Identify which cell holds the provided text, then report its [X, Y] central coordinate. 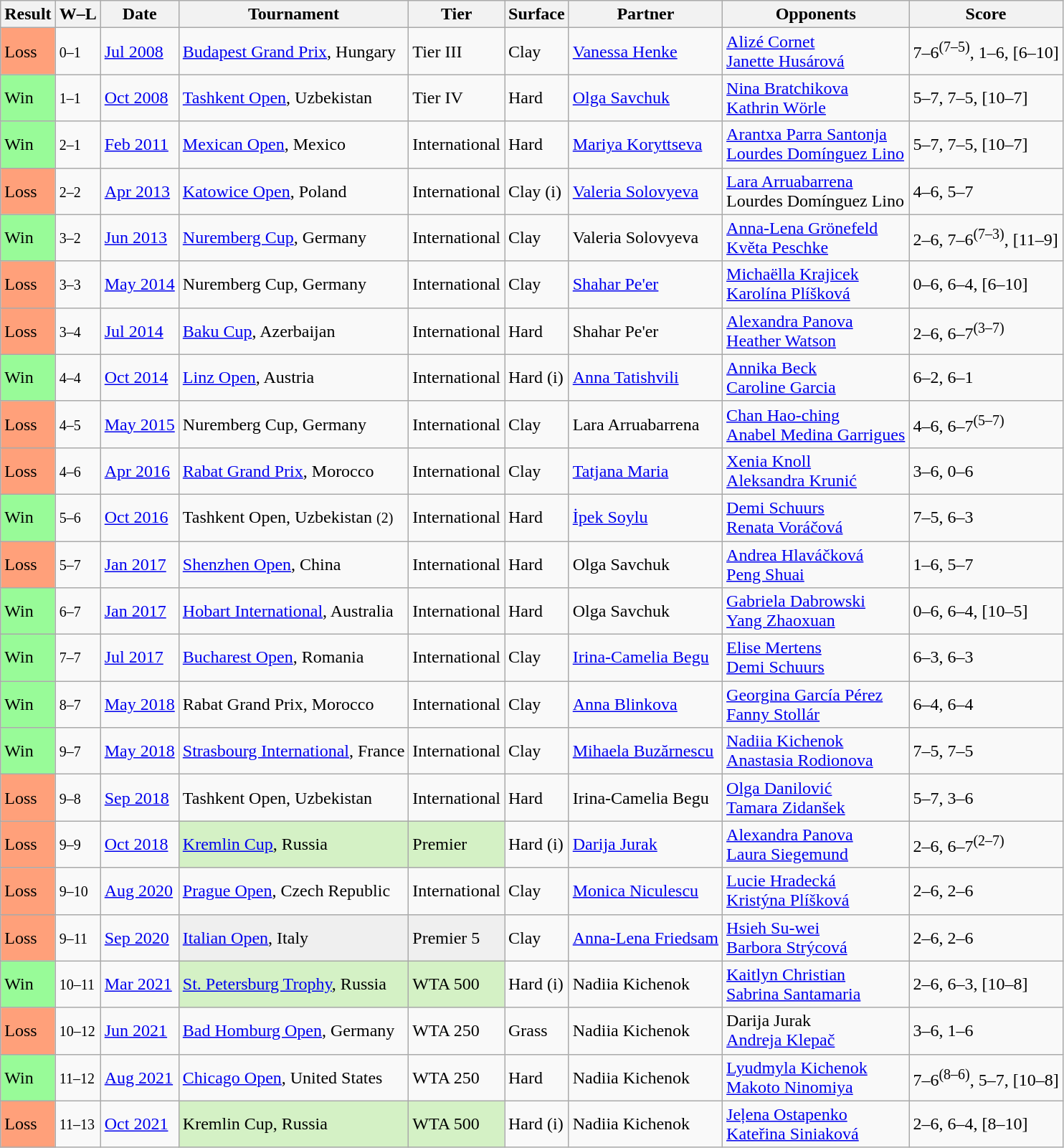
1–6, 5–7 [986, 564]
3–4 [77, 331]
Olga Danilović Tamara Zidanšek [816, 797]
Premier 5 [457, 938]
Chicago Open, United States [294, 1077]
May 2015 [139, 424]
6–2, 6–1 [986, 377]
Mihaela Buzărnescu [645, 751]
9–8 [77, 797]
Hsieh Su-wei Barbora Strýcová [816, 938]
0–6, 6–4, [6–10] [986, 284]
Tashkent Open, Uzbekistan (2) [294, 518]
2–6, 6–3, [10–8] [986, 984]
5–7 [77, 564]
Aug 2020 [139, 891]
Anna Blinkova [645, 704]
Anna-Lena Grönefeld Květa Peschke [816, 238]
Grass [537, 1031]
4–6, 6–7(5–7) [986, 424]
Sep 2020 [139, 938]
0–1 [77, 52]
Andrea Hlaváčková Peng Shuai [816, 564]
11–13 [77, 1124]
Oct 2016 [139, 518]
May 2014 [139, 284]
Premier [457, 845]
Elise Mertens Demi Schuurs [816, 658]
6–7 [77, 611]
Clay (i) [537, 191]
Michaëlla Krajicek Karolína Plíšková [816, 284]
Date [139, 14]
Georgina García Pérez Fanny Stollár [816, 704]
7–5, 6–3 [986, 518]
Jeļena Ostapenko Kateřina Siniaková [816, 1124]
Oct 2021 [139, 1124]
Oct 2018 [139, 845]
Result [28, 14]
7–7 [77, 658]
Annika Beck Caroline Garcia [816, 377]
2–6, 6–7(3–7) [986, 331]
4–6, 5–7 [986, 191]
Alexandra Panova Heather Watson [816, 331]
Anna-Lena Friedsam [645, 938]
Baku Cup, Azerbaijan [294, 331]
7–5, 7–5 [986, 751]
Apr 2013 [139, 191]
Mariya Koryttseva [645, 145]
Alizé Cornet Janette Husárová [816, 52]
5–6 [77, 518]
4–4 [77, 377]
8–7 [77, 704]
Jun 2013 [139, 238]
Lucie Hradecká Kristýna Plíšková [816, 891]
Aug 2021 [139, 1077]
2–1 [77, 145]
Demi Schuurs Renata Voráčová [816, 518]
2–6, 6–7(2–7) [986, 845]
St. Petersburg Trophy, Russia [294, 984]
Darija Jurak [645, 845]
10–12 [77, 1031]
7–6(7–5), 1–6, [6–10] [986, 52]
4–5 [77, 424]
Anna Tatishvili [645, 377]
3–6, 0–6 [986, 470]
1–1 [77, 98]
3–3 [77, 284]
Tier [457, 14]
Tier IV [457, 98]
Shenzhen Open, China [294, 564]
2–6, 7–6(7–3), [11–9] [986, 238]
Mar 2021 [139, 984]
Tournament [294, 14]
Lara Arruabarrena [645, 424]
Kaitlyn Christian Sabrina Santamaria [816, 984]
Prague Open, Czech Republic [294, 891]
11–12 [77, 1077]
6–3, 6–3 [986, 658]
Oct 2014 [139, 377]
Mexican Open, Mexico [294, 145]
Surface [537, 14]
Opponents [816, 14]
Gabriela Dabrowski Yang Zhaoxuan [816, 611]
2–6, 6–4, [8–10] [986, 1124]
Alexandra Panova Laura Siegemund [816, 845]
Jul 2008 [139, 52]
9–7 [77, 751]
Nina Bratchikova Kathrin Wörle [816, 98]
Katowice Open, Poland [294, 191]
2–2 [77, 191]
Chan Hao-ching Anabel Medina Garrigues [816, 424]
Linz Open, Austria [294, 377]
3–2 [77, 238]
Oct 2008 [139, 98]
Arantxa Parra Santonja Lourdes Domínguez Lino [816, 145]
Tatjana Maria [645, 470]
Lara Arruabarrena Lourdes Domínguez Lino [816, 191]
Sep 2018 [139, 797]
Score [986, 14]
Strasbourg International, France [294, 751]
Hobart International, Australia [294, 611]
Budapest Grand Prix, Hungary [294, 52]
W–L [77, 14]
3–6, 1–6 [986, 1031]
9–9 [77, 845]
9–11 [77, 938]
Bucharest Open, Romania [294, 658]
Partner [645, 14]
7–6(8–6), 5–7, [10–8] [986, 1077]
Xenia Knoll Aleksandra Krunić [816, 470]
Monica Niculescu [645, 891]
Apr 2016 [139, 470]
Feb 2011 [139, 145]
Jul 2017 [139, 658]
Bad Homburg Open, Germany [294, 1031]
Jun 2021 [139, 1031]
Darija Jurak Andreja Klepač [816, 1031]
5–7, 3–6 [986, 797]
4–6 [77, 470]
Lyudmyla Kichenok Makoto Ninomiya [816, 1077]
0–6, 6–4, [10–5] [986, 611]
10–11 [77, 984]
Jul 2014 [139, 331]
6–4, 6–4 [986, 704]
Tier III [457, 52]
Vanessa Henke [645, 52]
9–10 [77, 891]
Nadiia Kichenok Anastasia Rodionova [816, 751]
İpek Soylu [645, 518]
Italian Open, Italy [294, 938]
